Capture the cell that displays the provided text and extract its [x, y] central coordinate. 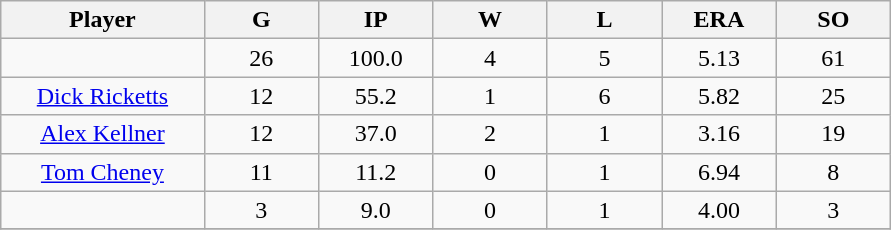
ERA [719, 20]
Tom Cheney [102, 172]
11 [261, 172]
L [604, 20]
6.94 [719, 172]
W [490, 20]
Player [102, 20]
100.0 [376, 58]
IP [376, 20]
19 [834, 134]
Alex Kellner [102, 134]
4.00 [719, 210]
5 [604, 58]
SO [834, 20]
3.16 [719, 134]
37.0 [376, 134]
11.2 [376, 172]
2 [490, 134]
8 [834, 172]
Dick Ricketts [102, 96]
5.13 [719, 58]
61 [834, 58]
G [261, 20]
5.82 [719, 96]
25 [834, 96]
9.0 [376, 210]
55.2 [376, 96]
6 [604, 96]
4 [490, 58]
26 [261, 58]
